Scan for the cell matching the given text and deliver its [x, y] coordinate at center. 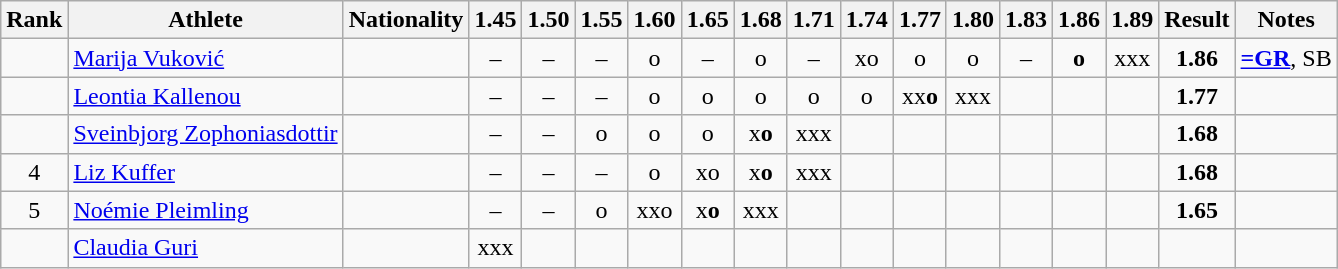
1.74 [866, 20]
1.60 [654, 20]
1.89 [1132, 20]
1.80 [972, 20]
1.83 [1026, 20]
Liz Kuffer [206, 172]
4 [34, 172]
Rank [34, 20]
5 [34, 210]
=GR, SB [1286, 58]
Sveinbjorg Zophoniasdottir [206, 134]
1.50 [548, 20]
1.45 [496, 20]
1.55 [602, 20]
Notes [1286, 20]
Claudia Guri [206, 248]
Athlete [206, 20]
Noémie Pleimling [206, 210]
1.71 [814, 20]
Marija Vuković [206, 58]
Leontia Kallenou [206, 96]
Result [1197, 20]
Nationality [406, 20]
